Detect which cell encompasses the target text, then output its (X, Y) center coordinate. 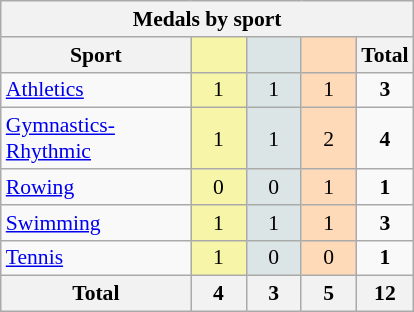
2 (328, 138)
Swimming (96, 223)
Gymnastics-Rhythmic (96, 138)
Tennis (96, 258)
Sport (96, 55)
Medals by sport (208, 19)
Rowing (96, 187)
12 (384, 294)
Athletics (96, 90)
5 (328, 294)
